Return the [X, Y] coordinate for the center point of the cell that contains the specified text.  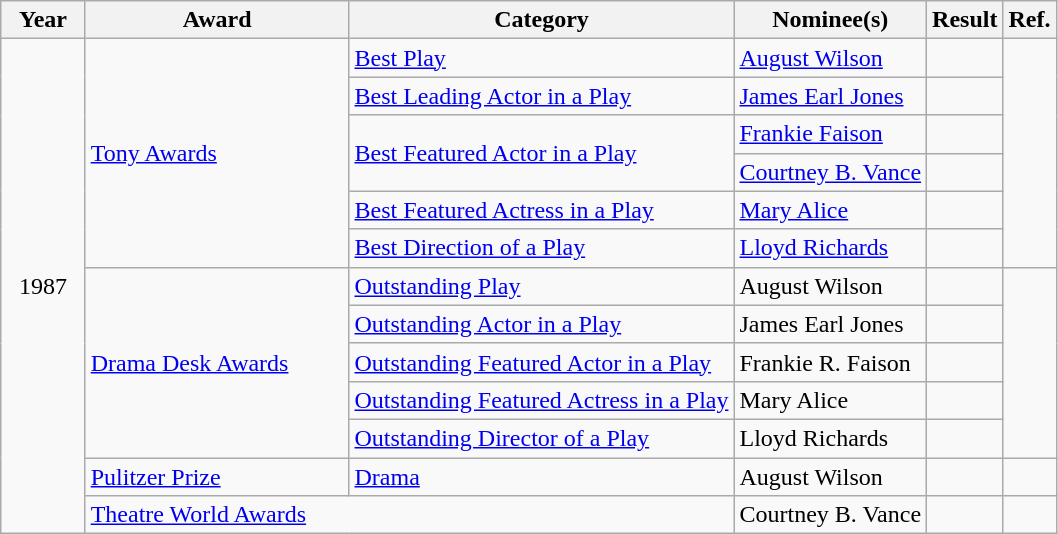
Outstanding Featured Actor in a Play [542, 362]
Drama Desk Awards [217, 362]
Best Featured Actor in a Play [542, 153]
Outstanding Director of a Play [542, 438]
Theatre World Awards [410, 515]
Tony Awards [217, 153]
Best Play [542, 58]
Nominee(s) [830, 20]
Best Direction of a Play [542, 248]
Frankie Faison [830, 134]
Ref. [1030, 20]
Drama [542, 477]
1987 [43, 286]
Pulitzer Prize [217, 477]
Result [965, 20]
Category [542, 20]
Year [43, 20]
Frankie R. Faison [830, 362]
Outstanding Play [542, 286]
Outstanding Featured Actress in a Play [542, 400]
Best Featured Actress in a Play [542, 210]
Best Leading Actor in a Play [542, 96]
Award [217, 20]
Outstanding Actor in a Play [542, 324]
